Return the [X, Y] coordinate for the center point of the cell that contains the specified text.  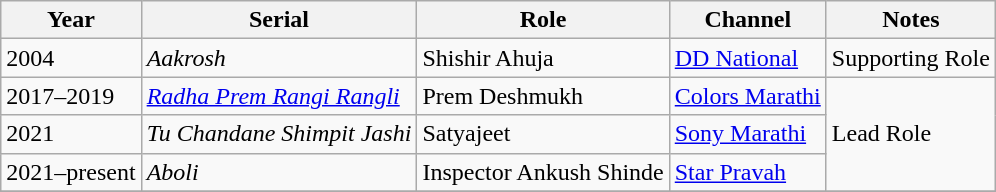
2004 [71, 58]
Shishir Ahuja [543, 58]
Lead Role [910, 134]
2017–2019 [71, 96]
Supporting Role [910, 58]
Notes [910, 20]
Sony Marathi [748, 134]
Satyajeet [543, 134]
Channel [748, 20]
Year [71, 20]
Prem Deshmukh [543, 96]
Radha Prem Rangi Rangli [279, 96]
2021 [71, 134]
Star Pravah [748, 172]
Inspector Ankush Shinde [543, 172]
Aakrosh [279, 58]
Serial [279, 20]
Role [543, 20]
Aboli [279, 172]
2021–present [71, 172]
DD National [748, 58]
Tu Chandane Shimpit Jashi [279, 134]
Colors Marathi [748, 96]
